Return [X, Y] of the center of cell containing provided text 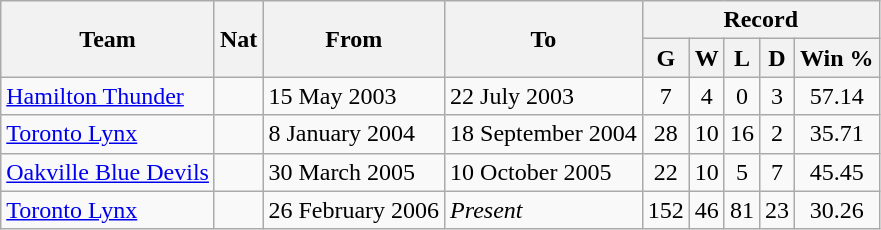
3 [776, 96]
30.26 [838, 210]
35.71 [838, 134]
22 July 2003 [544, 96]
Win % [838, 58]
Oakville Blue Devils [108, 172]
15 May 2003 [354, 96]
30 March 2005 [354, 172]
2 [776, 134]
18 September 2004 [544, 134]
Team [108, 39]
22 [666, 172]
46 [706, 210]
G [666, 58]
Nat [238, 39]
10 October 2005 [544, 172]
152 [666, 210]
16 [742, 134]
D [776, 58]
26 February 2006 [354, 210]
0 [742, 96]
Hamilton Thunder [108, 96]
L [742, 58]
57.14 [838, 96]
28 [666, 134]
W [706, 58]
23 [776, 210]
From [354, 39]
Record [760, 20]
8 January 2004 [354, 134]
Present [544, 210]
5 [742, 172]
81 [742, 210]
To [544, 39]
4 [706, 96]
45.45 [838, 172]
